For the text-containing cell, return its midpoint in [X, Y] coordinate format. 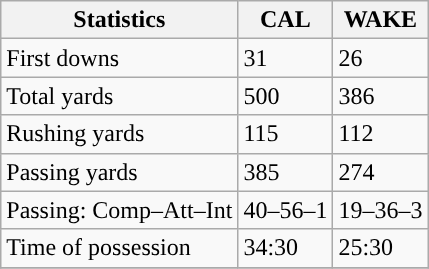
Time of possession [120, 248]
31 [286, 58]
386 [380, 96]
First downs [120, 58]
CAL [286, 20]
115 [286, 134]
385 [286, 172]
500 [286, 96]
Passing yards [120, 172]
WAKE [380, 20]
26 [380, 58]
Statistics [120, 20]
40–56–1 [286, 210]
25:30 [380, 248]
112 [380, 134]
Passing: Comp–Att–Int [120, 210]
34:30 [286, 248]
274 [380, 172]
Rushing yards [120, 134]
19–36–3 [380, 210]
Total yards [120, 96]
